Return (x, y) of the center of cell containing provided text 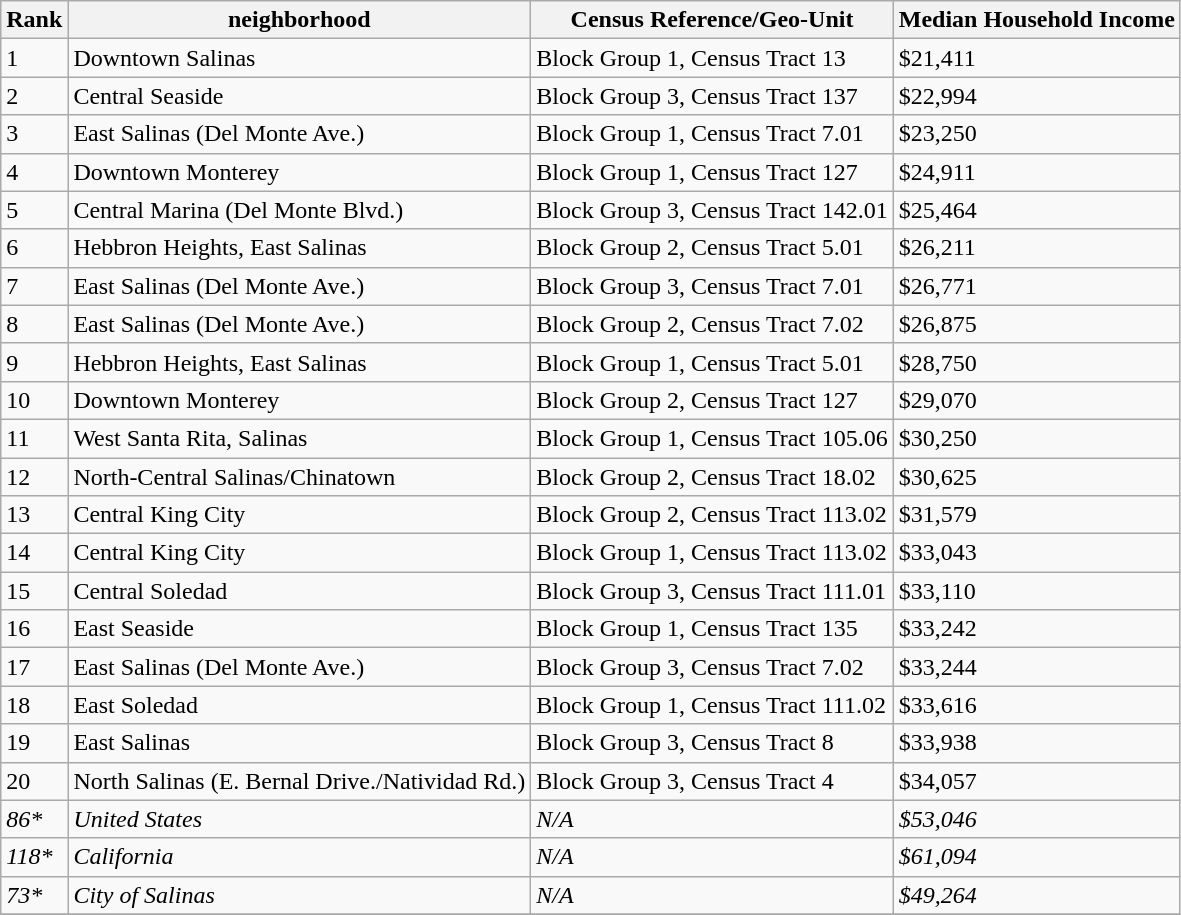
United States (300, 819)
6 (34, 248)
$24,911 (1036, 172)
11 (34, 438)
10 (34, 400)
$33,938 (1036, 743)
$26,771 (1036, 286)
Block Group 3, Census Tract 7.02 (712, 667)
West Santa Rita, Salinas (300, 438)
Census Reference/Geo-Unit (712, 20)
$33,616 (1036, 705)
Block Group 1, Census Tract 7.01 (712, 134)
16 (34, 629)
Block Group 3, Census Tract 137 (712, 96)
$33,244 (1036, 667)
$30,625 (1036, 477)
8 (34, 324)
$22,994 (1036, 96)
118* (34, 857)
Block Group 1, Census Tract 111.02 (712, 705)
$33,043 (1036, 553)
$49,264 (1036, 895)
Block Group 1, Census Tract 113.02 (712, 553)
Block Group 2, Census Tract 127 (712, 400)
$25,464 (1036, 210)
$33,242 (1036, 629)
Block Group 1, Census Tract 5.01 (712, 362)
9 (34, 362)
5 (34, 210)
City of Salinas (300, 895)
$23,250 (1036, 134)
20 (34, 781)
73* (34, 895)
7 (34, 286)
Block Group 2, Census Tract 7.02 (712, 324)
$26,875 (1036, 324)
North-Central Salinas/Chinatown (300, 477)
$29,070 (1036, 400)
14 (34, 553)
Block Group 2, Census Tract 113.02 (712, 515)
East Seaside (300, 629)
19 (34, 743)
$31,579 (1036, 515)
East Soledad (300, 705)
Block Group 3, Census Tract 8 (712, 743)
Block Group 2, Census Tract 18.02 (712, 477)
17 (34, 667)
Block Group 3, Census Tract 111.01 (712, 591)
Central Seaside (300, 96)
Block Group 1, Census Tract 135 (712, 629)
Rank (34, 20)
$33,110 (1036, 591)
Block Group 3, Census Tract 7.01 (712, 286)
$34,057 (1036, 781)
15 (34, 591)
$21,411 (1036, 58)
$61,094 (1036, 857)
18 (34, 705)
East Salinas (300, 743)
Block Group 1, Census Tract 127 (712, 172)
Downtown Salinas (300, 58)
86* (34, 819)
neighborhood (300, 20)
Central Marina (Del Monte Blvd.) (300, 210)
2 (34, 96)
$30,250 (1036, 438)
Block Group 1, Census Tract 105.06 (712, 438)
$26,211 (1036, 248)
Block Group 2, Census Tract 5.01 (712, 248)
Block Group 1, Census Tract 13 (712, 58)
3 (34, 134)
1 (34, 58)
Central Soledad (300, 591)
California (300, 857)
Median Household Income (1036, 20)
$28,750 (1036, 362)
Block Group 3, Census Tract 142.01 (712, 210)
4 (34, 172)
Block Group 3, Census Tract 4 (712, 781)
12 (34, 477)
North Salinas (E. Bernal Drive./Natividad Rd.) (300, 781)
13 (34, 515)
$53,046 (1036, 819)
